Pinpoint the cell where the given text exists, returning its [X, Y] midpoint coordinate. 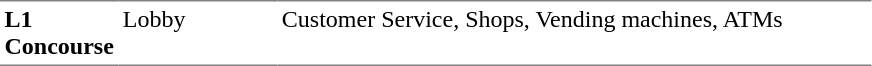
Customer Service, Shops, Vending machines, ATMs [574, 33]
Lobby [198, 33]
L1Concourse [59, 33]
